For the text-containing cell, return its midpoint in (x, y) coordinate format. 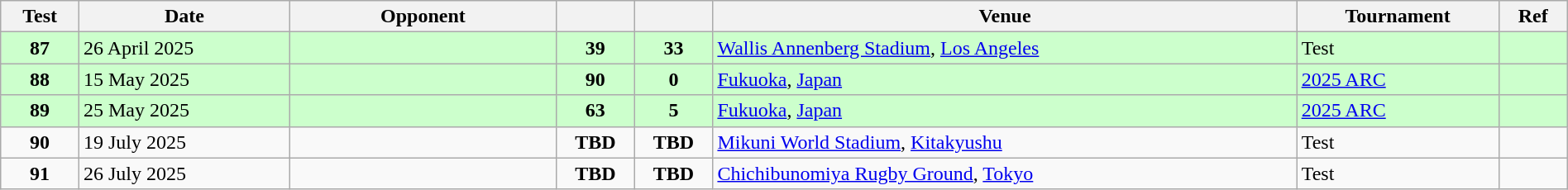
89 (40, 111)
Mikuni World Stadium, Kitakyushu (1005, 142)
Opponent (423, 17)
Tournament (1398, 17)
Wallis Annenberg Stadium, Los Angeles (1005, 48)
63 (595, 111)
Chichibunomiya Rugby Ground, Tokyo (1005, 173)
39 (595, 48)
19 July 2025 (184, 142)
0 (673, 79)
Ref (1533, 17)
15 May 2025 (184, 79)
87 (40, 48)
5 (673, 111)
26 April 2025 (184, 48)
Date (184, 17)
26 July 2025 (184, 173)
33 (673, 48)
25 May 2025 (184, 111)
91 (40, 173)
88 (40, 79)
Venue (1005, 17)
